Locate the cell with the specified text and output its [x, y] center coordinate. 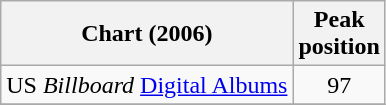
Chart (2006) [147, 34]
97 [339, 85]
Peakposition [339, 34]
US Billboard Digital Albums [147, 85]
